Pinpoint the cell where the given text exists, returning its [X, Y] midpoint coordinate. 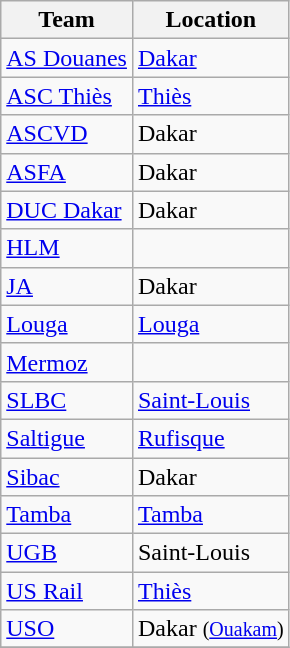
Sibac [67, 477]
SLBC [67, 400]
HLM [67, 248]
ASC Thiès [67, 96]
UGB [67, 553]
US Rail [67, 591]
Rufisque [210, 438]
JA [67, 286]
DUC Dakar [67, 210]
Dakar (Ouakam) [210, 629]
AS Douanes [67, 58]
ASFA [67, 172]
USO [67, 629]
Mermoz [67, 362]
Saltigue [67, 438]
ASCVD [67, 134]
Team [67, 20]
Location [210, 20]
